Capture the cell that displays the provided text and extract its [X, Y] central coordinate. 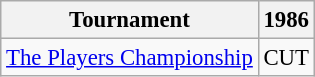
CUT [286, 58]
The Players Championship [130, 58]
Tournament [130, 20]
1986 [286, 20]
